Provide the (X, Y) coordinate of the cell's center where the given text is located.  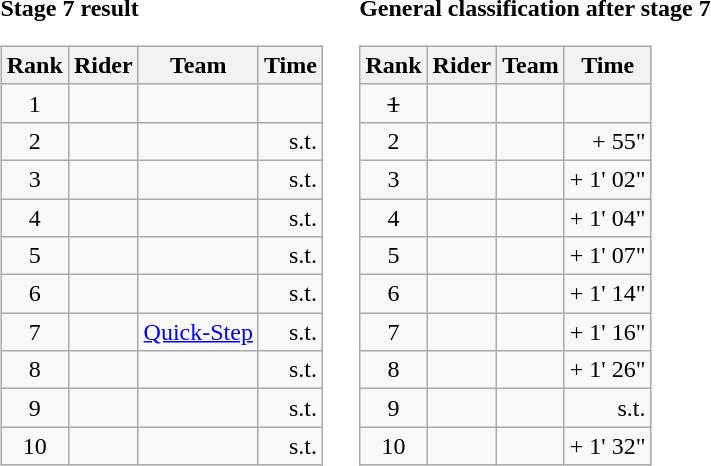
+ 1' 26" (608, 370)
+ 1' 32" (608, 446)
Quick-Step (198, 332)
+ 1' 14" (608, 294)
+ 1' 07" (608, 256)
+ 55" (608, 141)
+ 1' 04" (608, 217)
+ 1' 02" (608, 179)
+ 1' 16" (608, 332)
